For the text-containing cell, return its midpoint in (x, y) coordinate format. 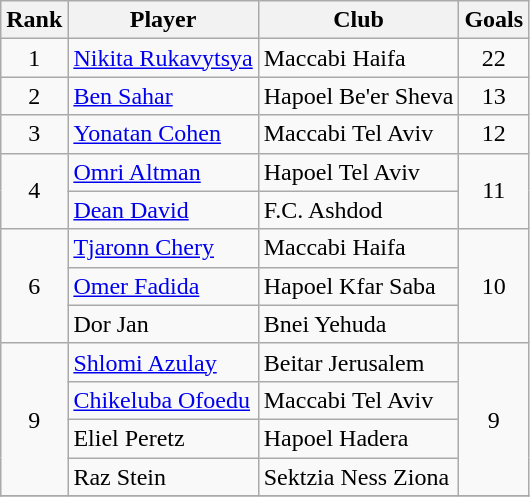
22 (494, 58)
Hapoel Tel Aviv (358, 172)
3 (34, 134)
Dean David (163, 210)
Rank (34, 20)
Club (358, 20)
Eliel Peretz (163, 438)
Omri Altman (163, 172)
Hapoel Be'er Sheva (358, 96)
1 (34, 58)
12 (494, 134)
Yonatan Cohen (163, 134)
2 (34, 96)
4 (34, 191)
Dor Jan (163, 324)
Bnei Yehuda (358, 324)
Sektzia Ness Ziona (358, 477)
Raz Stein (163, 477)
11 (494, 191)
13 (494, 96)
Hapoel Kfar Saba (358, 286)
Omer Fadida (163, 286)
Nikita Rukavytsya (163, 58)
Player (163, 20)
6 (34, 286)
Tjaronn Chery (163, 248)
Hapoel Hadera (358, 438)
Goals (494, 20)
F.C. Ashdod (358, 210)
Ben Sahar (163, 96)
Shlomi Azulay (163, 362)
Beitar Jerusalem (358, 362)
10 (494, 286)
Chikeluba Ofoedu (163, 400)
